Identify which cell holds the provided text, then report its [X, Y] central coordinate. 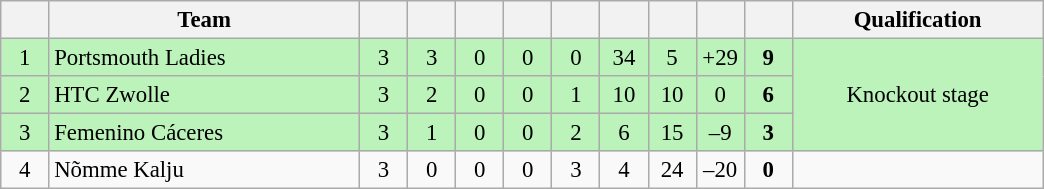
+29 [720, 58]
5 [672, 58]
HTC Zwolle [204, 95]
15 [672, 133]
–20 [720, 170]
Qualification [918, 20]
34 [624, 58]
24 [672, 170]
Nõmme Kalju [204, 170]
Knockout stage [918, 96]
–9 [720, 133]
9 [768, 58]
Femenino Cáceres [204, 133]
Team [204, 20]
Portsmouth Ladies [204, 58]
